Capture the cell that displays the provided text and extract its [X, Y] central coordinate. 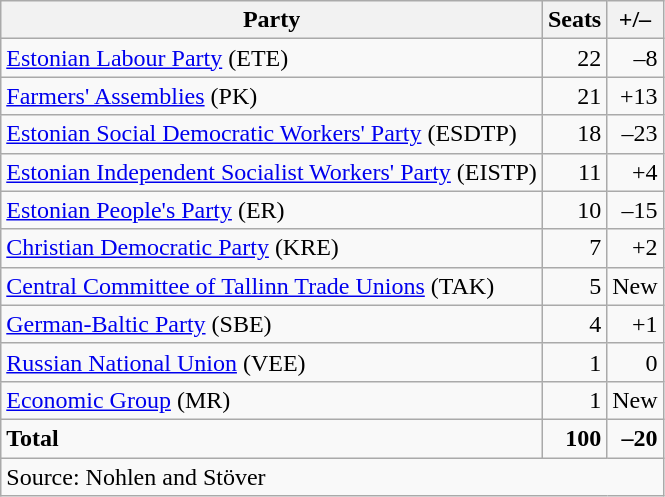
Estonian People's Party (ER) [272, 210]
Christian Democratic Party (KRE) [272, 248]
+2 [635, 248]
100 [574, 438]
+4 [635, 172]
Russian National Union (VEE) [272, 362]
4 [574, 324]
22 [574, 58]
Party [272, 20]
+/– [635, 20]
–8 [635, 58]
Farmers' Assemblies (PK) [272, 96]
Estonian Social Democratic Workers' Party (ESDTP) [272, 134]
+1 [635, 324]
7 [574, 248]
18 [574, 134]
21 [574, 96]
German-Baltic Party (SBE) [272, 324]
Total [272, 438]
10 [574, 210]
Source: Nohlen and Stöver [332, 477]
–15 [635, 210]
+13 [635, 96]
–20 [635, 438]
0 [635, 362]
Estonian Labour Party (ETE) [272, 58]
Economic Group (MR) [272, 400]
Estonian Independent Socialist Workers' Party (EISTP) [272, 172]
Central Committee of Tallinn Trade Unions (TAK) [272, 286]
5 [574, 286]
Seats [574, 20]
–23 [635, 134]
11 [574, 172]
